Return (X, Y) of the center of cell containing provided text 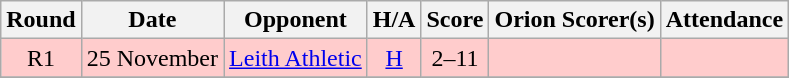
Round (41, 20)
H (394, 58)
2–11 (455, 58)
Attendance (724, 20)
25 November (152, 58)
Orion Scorer(s) (574, 20)
Score (455, 20)
Date (152, 20)
Opponent (296, 20)
H/A (394, 20)
R1 (41, 58)
Leith Athletic (296, 58)
